For the text-containing cell, return its midpoint in [x, y] coordinate format. 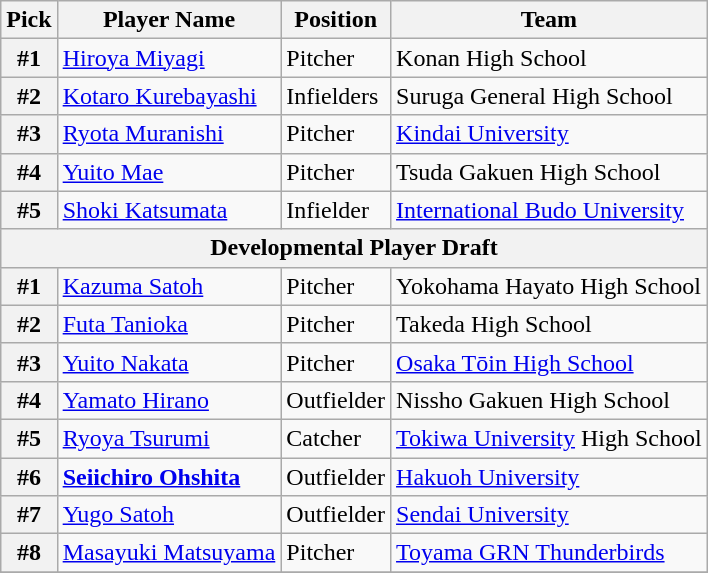
Futa Tanioka [169, 324]
Nissho Gakuen High School [550, 400]
Pick [29, 20]
Kotaro Kurebayashi [169, 96]
Yokohama Hayato High School [550, 286]
Infielders [336, 96]
Tsuda Gakuen High School [550, 172]
Catcher [336, 438]
Position [336, 20]
Yuito Nakata [169, 362]
Infielder [336, 210]
Suruga General High School [550, 96]
Tokiwa University High School [550, 438]
Masayuki Matsuyama [169, 553]
Yuito Mae [169, 172]
Shoki Katsumata [169, 210]
Seiichiro Ohshita [169, 477]
#8 [29, 553]
Ryoya Tsurumi [169, 438]
Yugo Satoh [169, 515]
#6 [29, 477]
Kazuma Satoh [169, 286]
Sendai University [550, 515]
Takeda High School [550, 324]
Konan High School [550, 58]
Hiroya Miyagi [169, 58]
Kindai University [550, 134]
International Budo University [550, 210]
Osaka Tōin High School [550, 362]
Yamato Hirano [169, 400]
Toyama GRN Thunderbirds [550, 553]
Hakuoh University [550, 477]
#7 [29, 515]
Ryota Muranishi [169, 134]
Team [550, 20]
Developmental Player Draft [354, 248]
Player Name [169, 20]
